Return (x, y) of the center of cell containing provided text 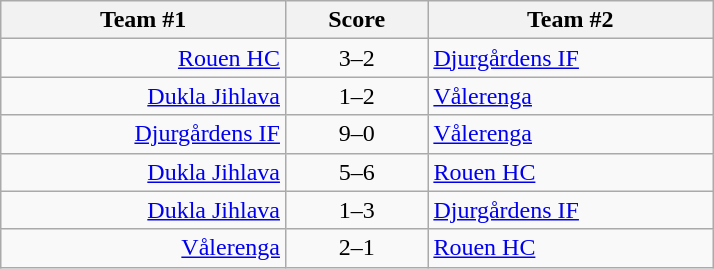
2–1 (356, 248)
9–0 (356, 134)
1–2 (356, 96)
3–2 (356, 58)
Team #2 (570, 20)
1–3 (356, 210)
Team #1 (144, 20)
5–6 (356, 172)
Score (356, 20)
